For the text-containing cell, return its midpoint in (x, y) coordinate format. 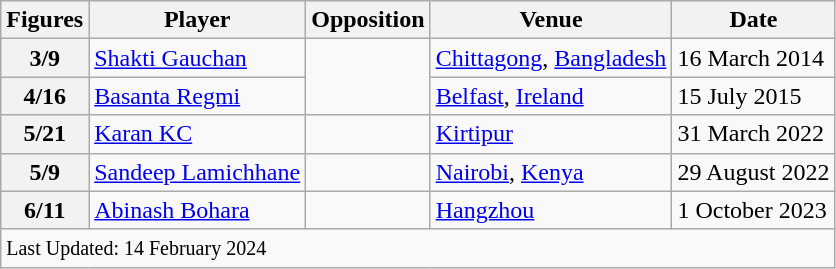
15 July 2015 (754, 96)
Chittagong, Bangladesh (551, 58)
Player (198, 20)
Belfast, Ireland (551, 96)
Abinash Bohara (198, 210)
Hangzhou (551, 210)
1 October 2023 (754, 210)
Karan KC (198, 134)
Date (754, 20)
Basanta Regmi (198, 96)
Figures (45, 20)
Kirtipur (551, 134)
4/16 (45, 96)
Sandeep Lamichhane (198, 172)
31 March 2022 (754, 134)
5/9 (45, 172)
16 March 2014 (754, 58)
Venue (551, 20)
Last Updated: 14 February 2024 (418, 248)
Nairobi, Kenya (551, 172)
29 August 2022 (754, 172)
Shakti Gauchan (198, 58)
6/11 (45, 210)
3/9 (45, 58)
Opposition (368, 20)
5/21 (45, 134)
